Determine the [x, y] coordinate at the center of the cell enclosing the given text.  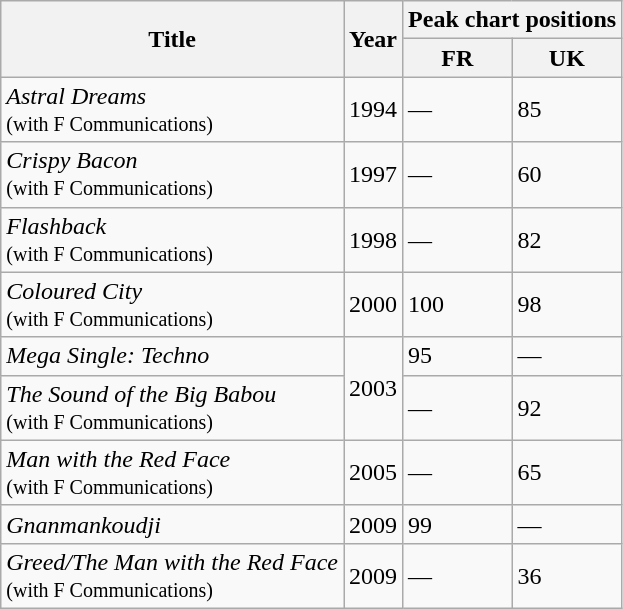
Flashback(with F Communications) [172, 240]
2003 [374, 388]
1997 [374, 174]
Man with the Red Face(with F Communications) [172, 472]
99 [458, 524]
Gnanmankoudji [172, 524]
Title [172, 39]
1998 [374, 240]
UK [567, 58]
Mega Single: Techno [172, 356]
100 [458, 304]
Crispy Bacon(with F Communications) [172, 174]
36 [567, 576]
82 [567, 240]
92 [567, 408]
FR [458, 58]
85 [567, 110]
1994 [374, 110]
Coloured City(with F Communications) [172, 304]
Astral Dreams(with F Communications) [172, 110]
2000 [374, 304]
98 [567, 304]
65 [567, 472]
60 [567, 174]
95 [458, 356]
2005 [374, 472]
The Sound of the Big Babou(with F Communications) [172, 408]
Greed/The Man with the Red Face(with F Communications) [172, 576]
Year [374, 39]
Peak chart positions [512, 20]
